Pinpoint the cell where the given text exists, returning its (X, Y) midpoint coordinate. 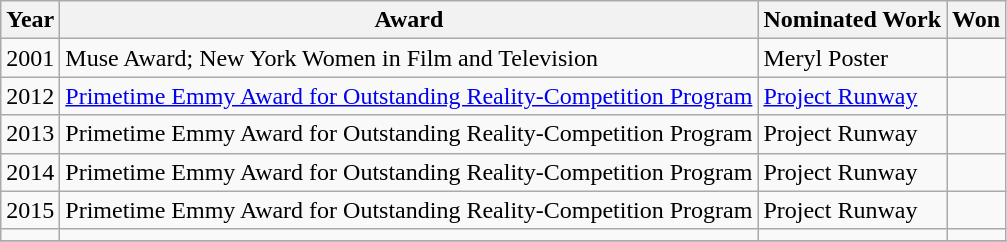
Award (409, 20)
Nominated Work (852, 20)
Meryl Poster (852, 58)
Won (976, 20)
2012 (30, 96)
2014 (30, 172)
2015 (30, 210)
Year (30, 20)
Muse Award; New York Women in Film and Television (409, 58)
2001 (30, 58)
2013 (30, 134)
